Find where the given text appears and provide that cell's center as (x, y) coordinate. 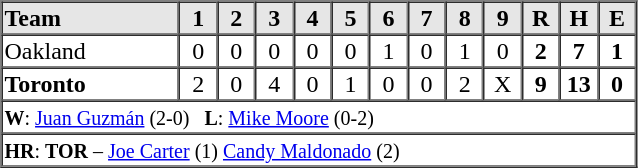
8 (465, 18)
E (617, 18)
13 (579, 84)
X (503, 84)
6 (388, 18)
5 (350, 18)
HR: TOR – Joe Carter (1) Candy Maldonado (2) (319, 150)
3 (274, 18)
H (579, 18)
Team (91, 18)
R (541, 18)
Oakland (91, 50)
W: Juan Guzmán (2-0) L: Mike Moore (0-2) (319, 116)
Toronto (91, 84)
